Locate the cell with the specified text and output its [X, Y] center coordinate. 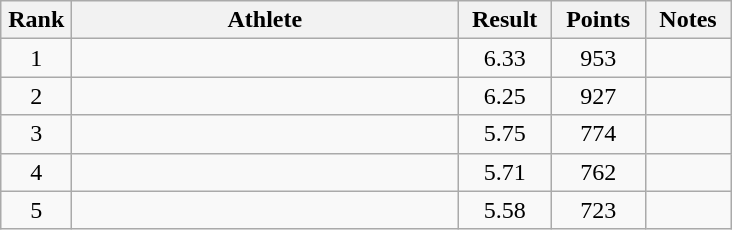
5.71 [505, 172]
Result [505, 20]
Athlete [265, 20]
723 [598, 210]
774 [598, 134]
6.33 [505, 58]
5.58 [505, 210]
3 [36, 134]
4 [36, 172]
5.75 [505, 134]
927 [598, 96]
Rank [36, 20]
6.25 [505, 96]
953 [598, 58]
762 [598, 172]
Notes [688, 20]
Points [598, 20]
5 [36, 210]
2 [36, 96]
1 [36, 58]
